Return [x, y] of the center of cell containing provided text 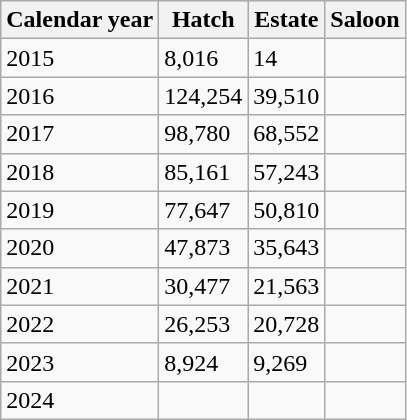
85,161 [204, 172]
Estate [286, 20]
2018 [80, 172]
21,563 [286, 286]
30,477 [204, 286]
Hatch [204, 20]
8,924 [204, 362]
2020 [80, 248]
57,243 [286, 172]
14 [286, 58]
2024 [80, 400]
9,269 [286, 362]
26,253 [204, 324]
2017 [80, 134]
20,728 [286, 324]
77,647 [204, 210]
Saloon [365, 20]
2016 [80, 96]
Calendar year [80, 20]
2022 [80, 324]
98,780 [204, 134]
2023 [80, 362]
2015 [80, 58]
8,016 [204, 58]
2019 [80, 210]
47,873 [204, 248]
68,552 [286, 134]
39,510 [286, 96]
50,810 [286, 210]
2021 [80, 286]
35,643 [286, 248]
124,254 [204, 96]
